Return the [x, y] coordinate for the center point of the cell that contains the specified text.  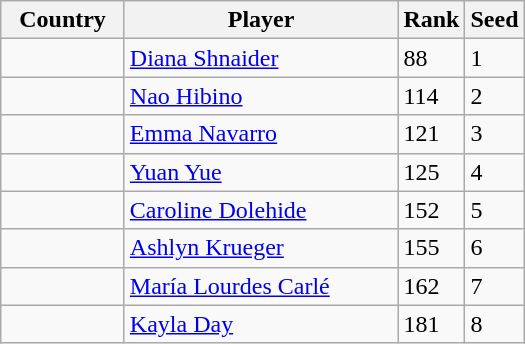
6 [494, 248]
88 [432, 58]
Diana Shnaider [261, 58]
Rank [432, 20]
5 [494, 210]
3 [494, 134]
155 [432, 248]
Emma Navarro [261, 134]
Yuan Yue [261, 172]
Player [261, 20]
162 [432, 286]
181 [432, 324]
4 [494, 172]
114 [432, 96]
Caroline Dolehide [261, 210]
1 [494, 58]
Country [63, 20]
121 [432, 134]
2 [494, 96]
Ashlyn Krueger [261, 248]
125 [432, 172]
7 [494, 286]
8 [494, 324]
Seed [494, 20]
152 [432, 210]
Nao Hibino [261, 96]
Kayla Day [261, 324]
María Lourdes Carlé [261, 286]
